Determine the (X, Y) coordinate at the center of the cell enclosing the given text.  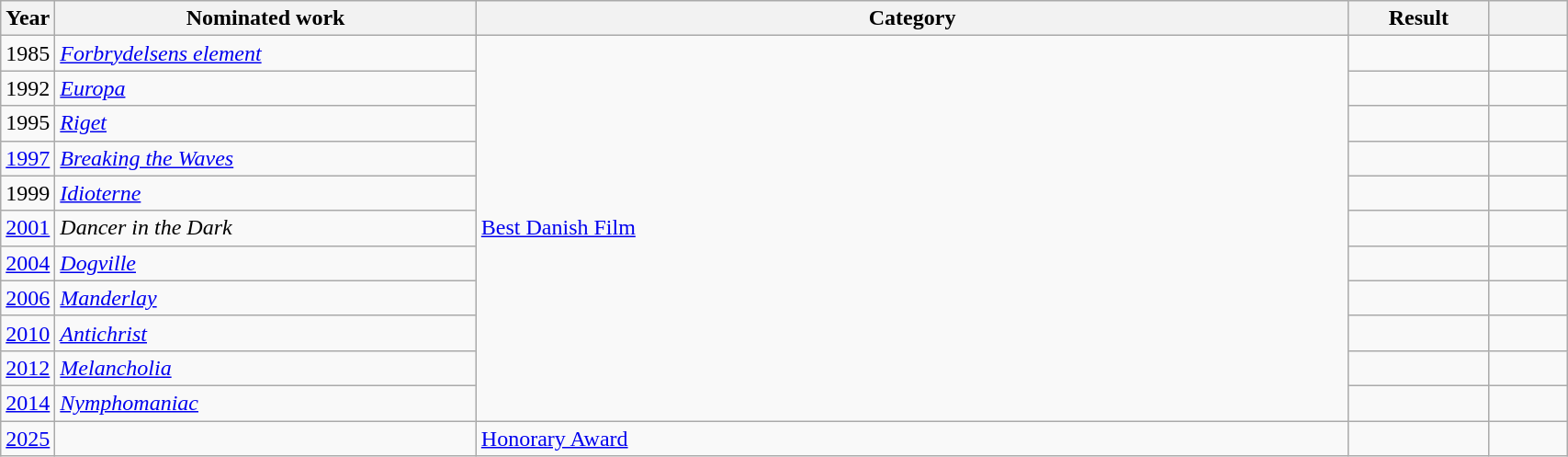
2004 (28, 263)
Year (28, 18)
Dogville (265, 263)
Forbrydelsens element (265, 53)
1995 (28, 123)
1985 (28, 53)
2014 (28, 403)
1992 (28, 88)
2025 (28, 439)
Melancholia (265, 368)
1999 (28, 193)
Nymphomaniac (265, 403)
Idioterne (265, 193)
1997 (28, 158)
Manderlay (265, 298)
Europa (265, 88)
Dancer in the Dark (265, 228)
2010 (28, 333)
Best Danish Film (912, 228)
2001 (28, 228)
2006 (28, 298)
2012 (28, 368)
Honorary Award (912, 439)
Breaking the Waves (265, 158)
Result (1418, 18)
Antichrist (265, 333)
Riget (265, 123)
Category (912, 18)
Nominated work (265, 18)
